Scan for the cell matching the given text and deliver its [X, Y] coordinate at center. 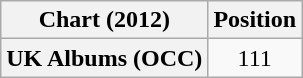
111 [255, 58]
Position [255, 20]
Chart (2012) [104, 20]
UK Albums (OCC) [104, 58]
